Provide the (x, y) coordinate of the cell's center where the given text is located.  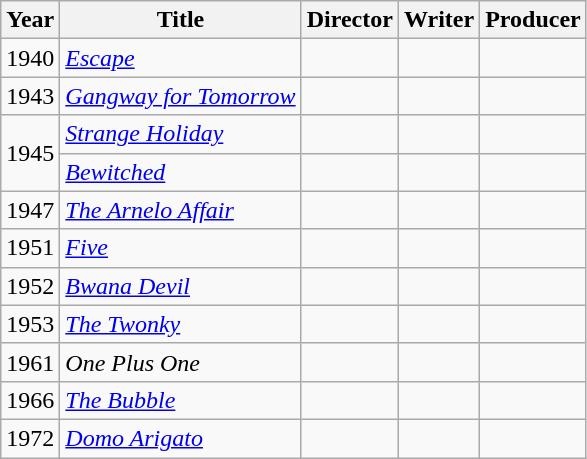
1961 (30, 362)
Bwana Devil (180, 286)
One Plus One (180, 362)
Director (350, 20)
1943 (30, 96)
1952 (30, 286)
1947 (30, 210)
The Twonky (180, 324)
Domo Arigato (180, 438)
1940 (30, 58)
1951 (30, 248)
1945 (30, 153)
1972 (30, 438)
The Arnelo Affair (180, 210)
Title (180, 20)
Strange Holiday (180, 134)
Producer (534, 20)
1966 (30, 400)
Five (180, 248)
Year (30, 20)
1953 (30, 324)
Escape (180, 58)
Bewitched (180, 172)
The Bubble (180, 400)
Gangway for Tomorrow (180, 96)
Writer (438, 20)
